From the cell containing the given text, extract its center point as (X, Y) coordinate. 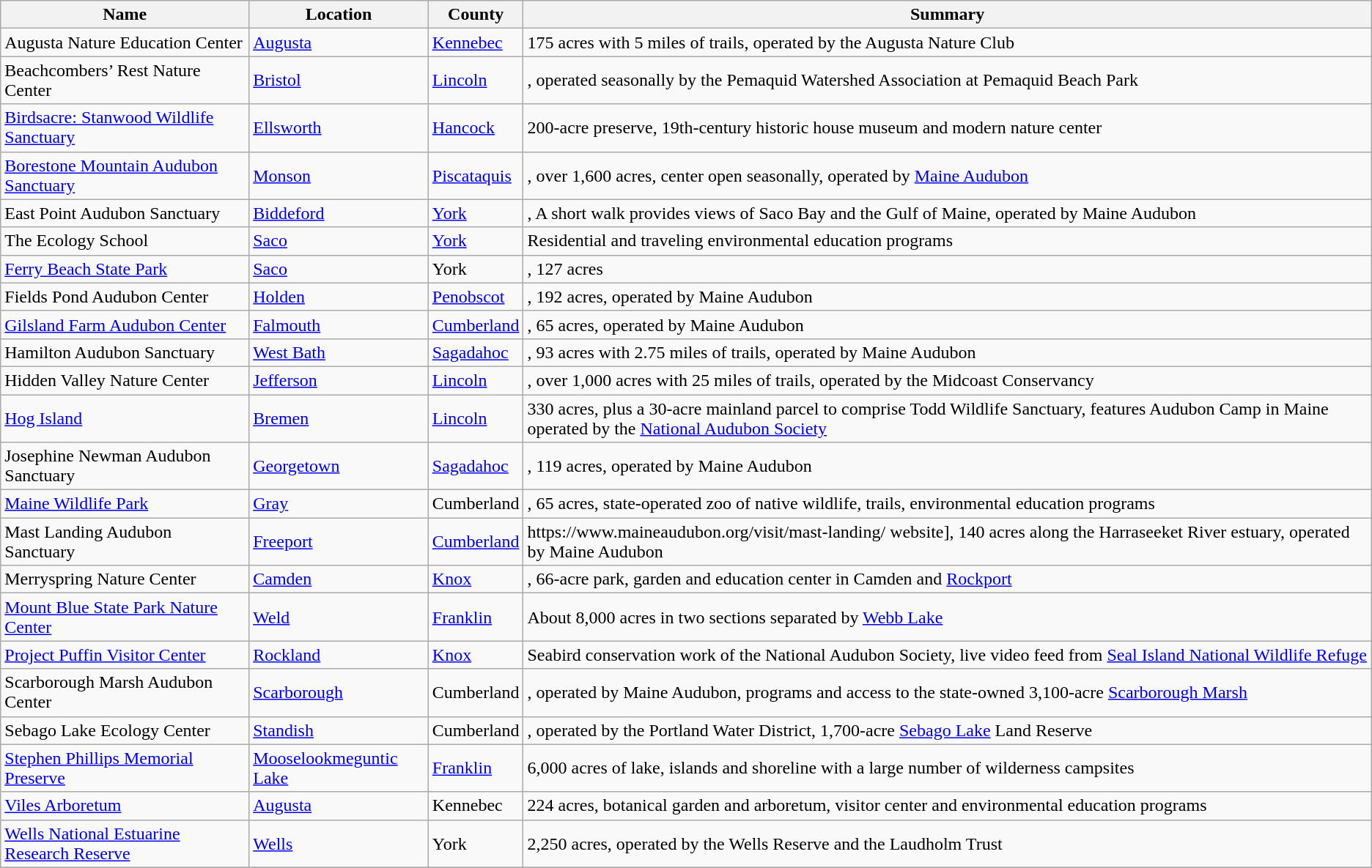
County (476, 15)
Hog Island (125, 418)
Scarborough Marsh Audubon Center (125, 693)
Seabird conservation work of the National Audubon Society, live video feed from Seal Island National Wildlife Refuge (947, 655)
Location (339, 15)
Piscataquis (476, 176)
, 119 acres, operated by Maine Audubon (947, 466)
Merryspring Nature Center (125, 579)
Maine Wildlife Park (125, 504)
Bristol (339, 81)
Name (125, 15)
Bremen (339, 418)
Biddeford (339, 213)
Sebago Lake Ecology Center (125, 730)
Wells National Estuarine Research Reserve (125, 844)
Rockland (339, 655)
, operated by the Portland Water District, 1,700-acre Sebago Lake Land Reserve (947, 730)
Mast Landing Audubon Sanctuary (125, 542)
Stephen Phillips Memorial Preserve (125, 768)
, A short walk provides views of Saco Bay and the Gulf of Maine, operated by Maine Audubon (947, 213)
Camden (339, 579)
Monson (339, 176)
Summary (947, 15)
Fields Pond Audubon Center (125, 297)
Hancock (476, 127)
Penobscot (476, 297)
, over 1,600 acres, center open seasonally, operated by Maine Audubon (947, 176)
Hidden Valley Nature Center (125, 380)
, operated seasonally by the Pemaquid Watershed Association at Pemaquid Beach Park (947, 81)
6,000 acres of lake, islands and shoreline with a large number of wilderness campsites (947, 768)
, 127 acres (947, 269)
224 acres, botanical garden and arboretum, visitor center and environmental education programs (947, 806)
Holden (339, 297)
Gilsland Farm Audubon Center (125, 324)
Mount Blue State Park Nature Center (125, 617)
Hamilton Audubon Sanctuary (125, 352)
Wells (339, 844)
Borestone Mountain Audubon Sanctuary (125, 176)
Mooselookmeguntic Lake (339, 768)
, 65 acres, state-operated zoo of native wildlife, trails, environmental education programs (947, 504)
, 66-acre park, garden and education center in Camden and Rockport (947, 579)
Residential and traveling environmental education programs (947, 241)
Ellsworth (339, 127)
Standish (339, 730)
East Point Audubon Sanctuary (125, 213)
, 93 acres with 2.75 miles of trails, operated by Maine Audubon (947, 352)
Birdsacre: Stanwood Wildlife Sanctuary (125, 127)
Jefferson (339, 380)
Falmouth (339, 324)
Augusta Nature Education Center (125, 42)
Josephine Newman Audubon Sanctuary (125, 466)
West Bath (339, 352)
Georgetown (339, 466)
, 65 acres, operated by Maine Audubon (947, 324)
Gray (339, 504)
Beachcombers’ Rest Nature Center (125, 81)
Viles Arboretum (125, 806)
The Ecology School (125, 241)
, 192 acres, operated by Maine Audubon (947, 297)
2,250 acres, operated by the Wells Reserve and the Laudholm Trust (947, 844)
Freeport (339, 542)
200-acre preserve, 19th-century historic house museum and modern nature center (947, 127)
, operated by Maine Audubon, programs and access to the state-owned 3,100-acre Scarborough Marsh (947, 693)
Scarborough (339, 693)
, over 1,000 acres with 25 miles of trails, operated by the Midcoast Conservancy (947, 380)
Weld (339, 617)
About 8,000 acres in two sections separated by Webb Lake (947, 617)
175 acres with 5 miles of trails, operated by the Augusta Nature Club (947, 42)
Project Puffin Visitor Center (125, 655)
https://www.maineaudubon.org/visit/mast-landing/ website], 140 acres along the Harraseeket River estuary, operated by Maine Audubon (947, 542)
Ferry Beach State Park (125, 269)
